Output the [X, Y] coordinate of the center of the cell containing the given text.  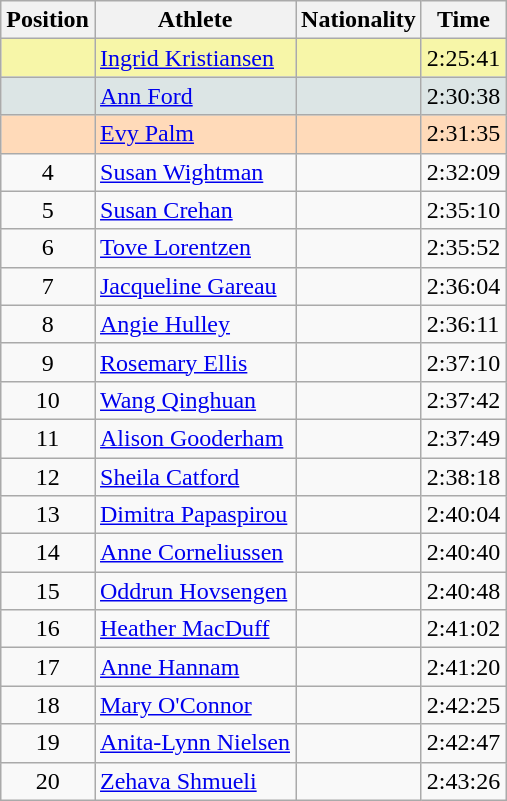
6 [48, 248]
Position [48, 20]
2:37:49 [463, 438]
Heather MacDuff [194, 629]
Ingrid Kristiansen [194, 58]
10 [48, 400]
2:25:41 [463, 58]
2:36:04 [463, 286]
2:40:48 [463, 591]
2:31:35 [463, 134]
Nationality [359, 20]
Athlete [194, 20]
Anita-Lynn Nielsen [194, 743]
Anne Corneliussen [194, 553]
2:35:10 [463, 210]
12 [48, 477]
11 [48, 438]
Susan Crehan [194, 210]
2:36:11 [463, 324]
18 [48, 705]
Tove Lorentzen [194, 248]
4 [48, 172]
2:42:25 [463, 705]
Anne Hannam [194, 667]
9 [48, 362]
Rosemary Ellis [194, 362]
Zehava Shmueli [194, 781]
Susan Wightman [194, 172]
2:42:47 [463, 743]
5 [48, 210]
Dimitra Papaspirou [194, 515]
2:41:02 [463, 629]
2:43:26 [463, 781]
8 [48, 324]
Wang Qinghuan [194, 400]
2:38:18 [463, 477]
Sheila Catford [194, 477]
14 [48, 553]
Evy Palm [194, 134]
2:37:42 [463, 400]
Oddrun Hovsengen [194, 591]
Ann Ford [194, 96]
2:41:20 [463, 667]
20 [48, 781]
2:40:04 [463, 515]
Angie Hulley [194, 324]
2:37:10 [463, 362]
16 [48, 629]
Alison Gooderham [194, 438]
2:40:40 [463, 553]
2:35:52 [463, 248]
2:30:38 [463, 96]
Time [463, 20]
Mary O'Connor [194, 705]
2:32:09 [463, 172]
7 [48, 286]
15 [48, 591]
Jacqueline Gareau [194, 286]
13 [48, 515]
19 [48, 743]
17 [48, 667]
